Detect which cell encompasses the target text, then output its (X, Y) center coordinate. 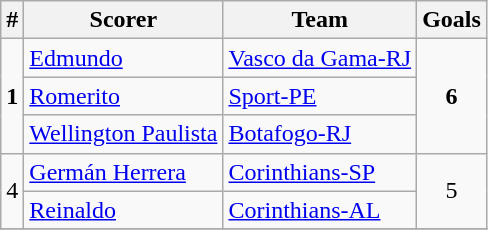
6 (452, 96)
Goals (452, 20)
Edmundo (124, 58)
Corinthians-AL (320, 210)
Scorer (124, 20)
Reinaldo (124, 210)
Germán Herrera (124, 172)
Vasco da Gama-RJ (320, 58)
5 (452, 191)
Romerito (124, 96)
Corinthians-SP (320, 172)
1 (12, 96)
Botafogo-RJ (320, 134)
Wellington Paulista (124, 134)
Sport-PE (320, 96)
4 (12, 191)
Team (320, 20)
# (12, 20)
